Return [x, y] of the center of cell containing provided text 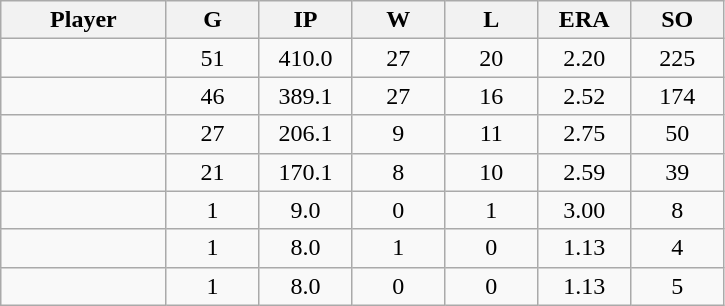
9 [398, 134]
170.1 [306, 172]
2.52 [584, 96]
20 [492, 58]
Player [84, 20]
L [492, 20]
IP [306, 20]
21 [212, 172]
SO [678, 20]
4 [678, 248]
51 [212, 58]
ERA [584, 20]
50 [678, 134]
10 [492, 172]
9.0 [306, 210]
2.59 [584, 172]
206.1 [306, 134]
3.00 [584, 210]
46 [212, 96]
11 [492, 134]
2.20 [584, 58]
5 [678, 286]
W [398, 20]
16 [492, 96]
G [212, 20]
39 [678, 172]
225 [678, 58]
389.1 [306, 96]
174 [678, 96]
2.75 [584, 134]
410.0 [306, 58]
